Scan for the cell matching the given text and deliver its (X, Y) coordinate at center. 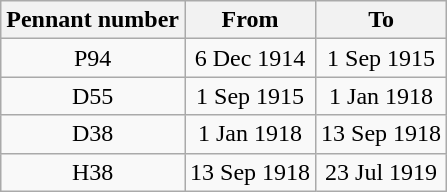
D38 (93, 134)
H38 (93, 172)
6 Dec 1914 (250, 58)
23 Jul 1919 (382, 172)
Pennant number (93, 20)
P94 (93, 58)
To (382, 20)
D55 (93, 96)
From (250, 20)
